Determine the (x, y) coordinate at the center of the cell enclosing the given text.  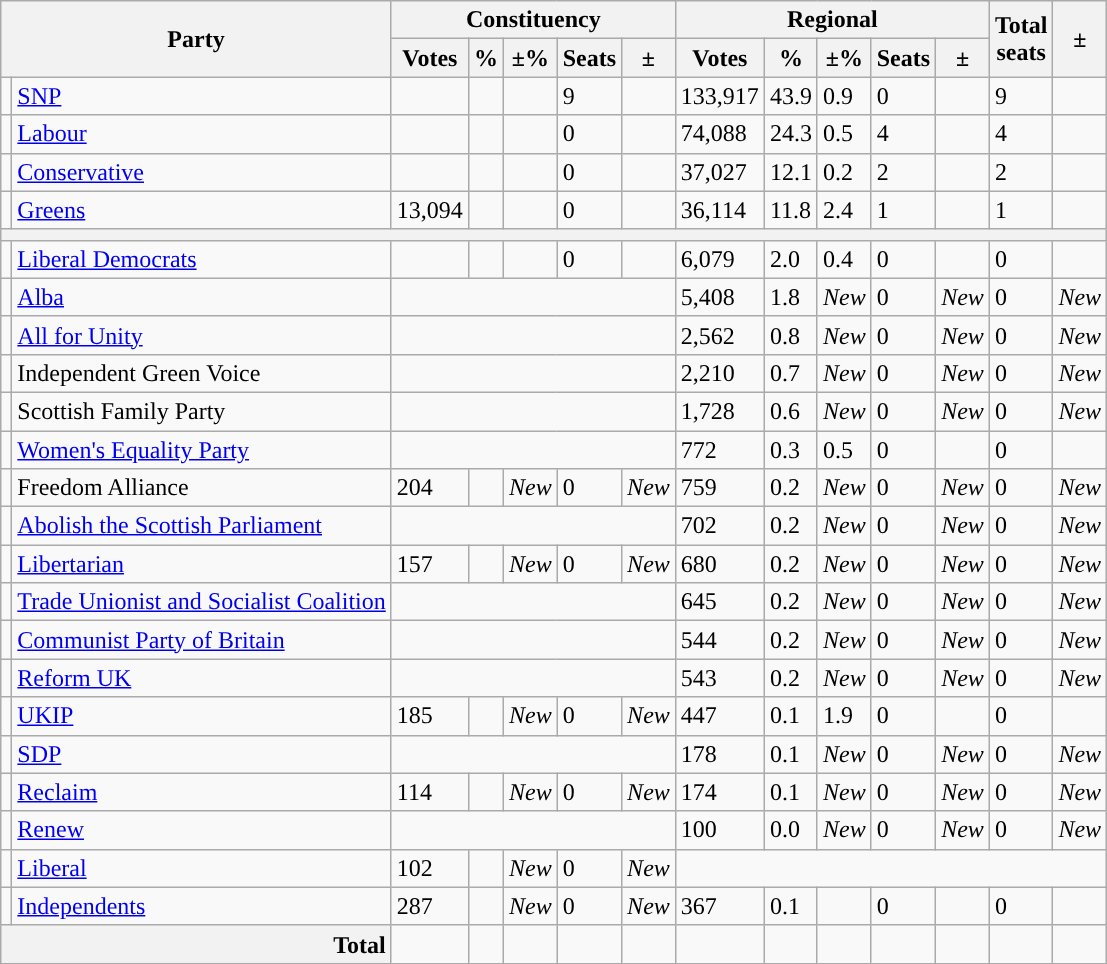
All for Unity (202, 335)
157 (430, 564)
43.9 (790, 96)
Communist Party of Britain (202, 640)
367 (720, 906)
Totalseats (1021, 39)
24.3 (790, 134)
UKIP (202, 716)
0.3 (790, 449)
Independent Green Voice (202, 373)
SNP (202, 96)
Women's Equality Party (202, 449)
0.7 (790, 373)
0.8 (790, 335)
Scottish Family Party (202, 411)
11.8 (790, 210)
Reclaim (202, 792)
133,917 (720, 96)
13,094 (430, 210)
Abolish the Scottish Parliament (202, 526)
Regional (832, 20)
100 (720, 830)
2,562 (720, 335)
Total (196, 944)
Greens (202, 210)
185 (430, 716)
2.4 (844, 210)
Freedom Alliance (202, 488)
5,408 (720, 297)
759 (720, 488)
74,088 (720, 134)
2.0 (790, 259)
1.8 (790, 297)
Renew (202, 830)
447 (720, 716)
12.1 (790, 172)
645 (720, 602)
204 (430, 488)
114 (430, 792)
Liberal Democrats (202, 259)
1.9 (844, 716)
178 (720, 754)
Alba (202, 297)
Conservative (202, 172)
37,027 (720, 172)
SDP (202, 754)
702 (720, 526)
102 (430, 868)
Liberal (202, 868)
287 (430, 906)
680 (720, 564)
0.9 (844, 96)
0.6 (790, 411)
Party (196, 39)
Constituency (533, 20)
Labour (202, 134)
0.0 (790, 830)
0.4 (844, 259)
Reform UK (202, 678)
772 (720, 449)
6,079 (720, 259)
174 (720, 792)
Trade Unionist and Socialist Coalition (202, 602)
544 (720, 640)
1,728 (720, 411)
Independents (202, 906)
Libertarian (202, 564)
543 (720, 678)
2,210 (720, 373)
36,114 (720, 210)
